Search for the cell housing the specified text and yield its [X, Y] center coordinate. 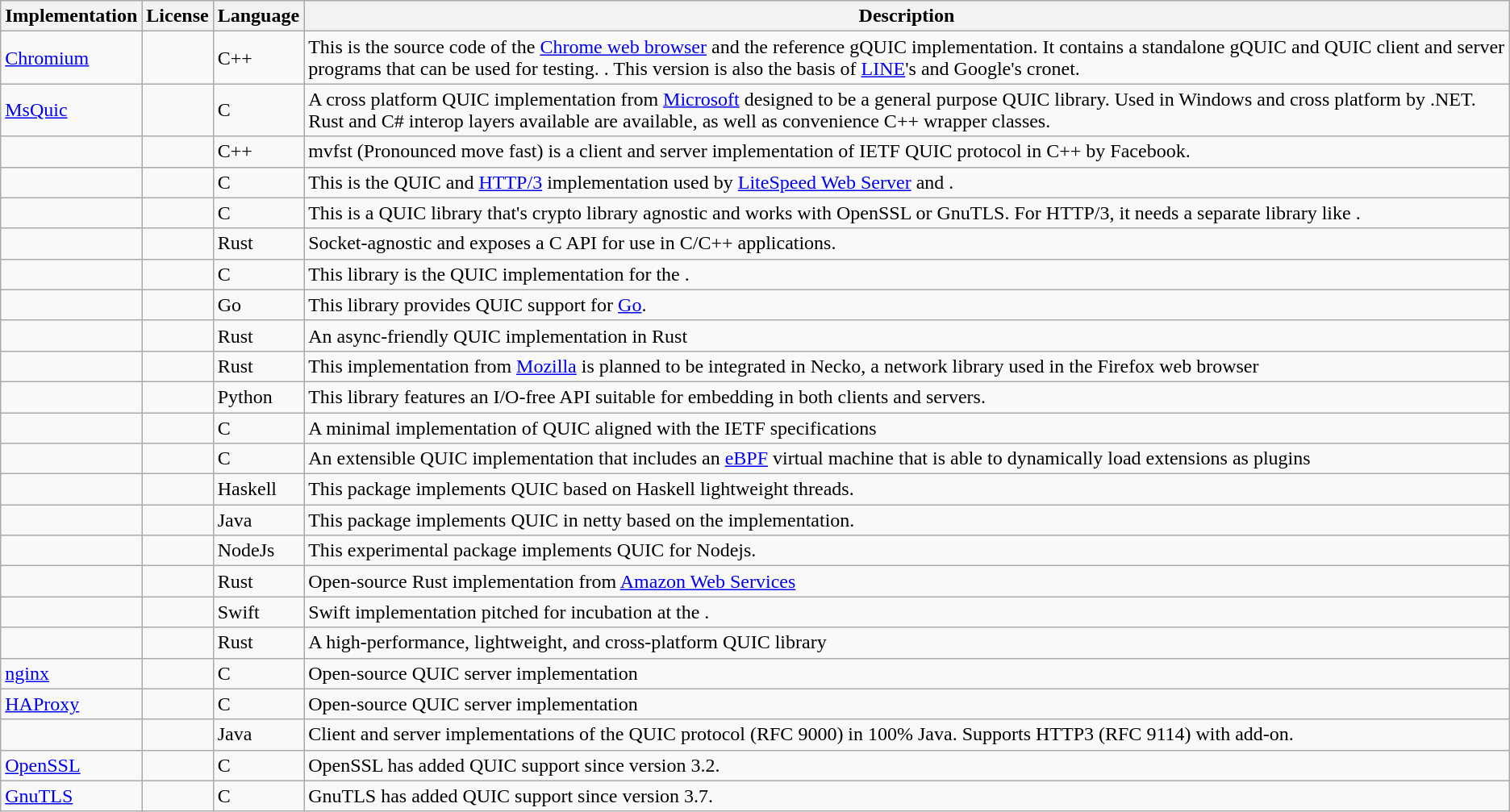
This package implements QUIC in netty based on the implementation. [907, 520]
Swift [258, 612]
This library features an I/O-free API suitable for embedding in both clients and servers. [907, 397]
NodeJs [258, 551]
This experimental package implements QUIC for Nodejs. [907, 551]
OpenSSL [71, 765]
Chromium [71, 58]
This library is the QUIC implementation for the . [907, 274]
Description [907, 16]
Python [258, 397]
Language [258, 16]
This implementation from Mozilla is planned to be integrated in Necko, a network library used in the Firefox web browser [907, 366]
Client and server implementations of the QUIC protocol (RFC 9000) in 100% Java. Supports HTTP3 (RFC 9114) with add-on. [907, 735]
Open-source Rust implementation from Amazon Web Services [907, 581]
Implementation [71, 16]
GnuTLS has added QUIC support since version 3.7. [907, 796]
License [177, 16]
OpenSSL has added QUIC support since version 3.2. [907, 765]
A minimal implementation of QUIC aligned with the IETF specifications [907, 428]
This is the QUIC and HTTP/3 implementation used by LiteSpeed Web Server and . [907, 182]
This library provides QUIC support for Go. [907, 305]
nginx [71, 673]
mvfst (Pronounced move fast) is a client and server implementation of IETF QUIC protocol in C++ by Facebook. [907, 152]
GnuTLS [71, 796]
Socket-agnostic and exposes a C API for use in C/C++ applications. [907, 244]
An extensible QUIC implementation that includes an eBPF virtual machine that is able to dynamically load extensions as plugins [907, 459]
An async-friendly QUIC implementation in Rust [907, 335]
HAProxy [71, 704]
This package implements QUIC based on Haskell lightweight threads. [907, 489]
Swift implementation pitched for incubation at the . [907, 612]
A high-performance, lightweight, and cross-platform QUIC library [907, 643]
This is a QUIC library that's crypto library agnostic and works with OpenSSL or GnuTLS. For HTTP/3, it needs a separate library like . [907, 213]
MsQuic [71, 110]
Haskell [258, 489]
Go [258, 305]
